Capture the cell that displays the provided text and extract its (x, y) central coordinate. 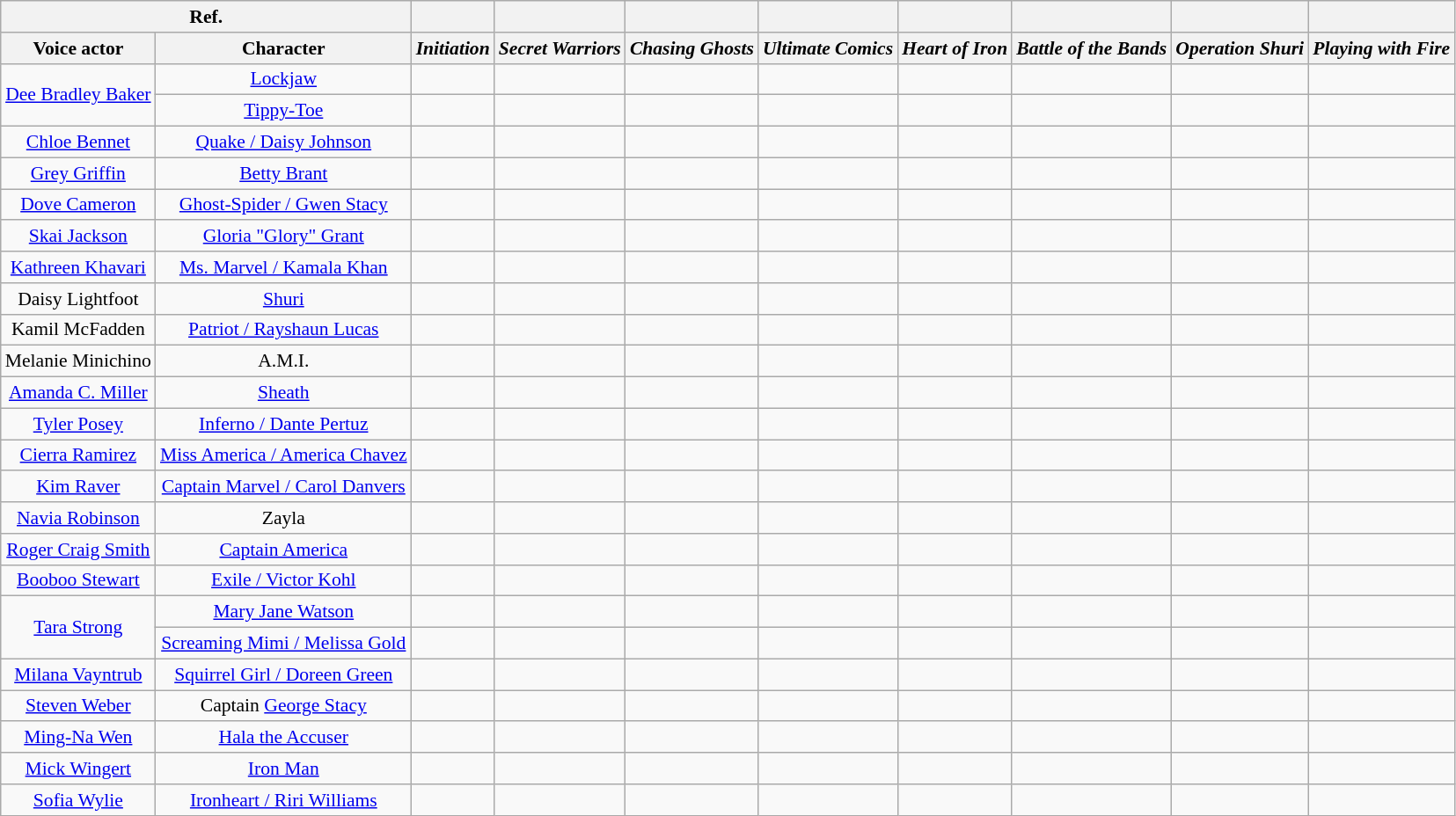
Quake / Daisy Johnson (283, 142)
Shuri (283, 299)
Kamil McFadden (78, 330)
Ms. Marvel / Kamala Khan (283, 267)
Tippy-Toe (283, 111)
Grey Griffin (78, 173)
Ghost-Spider / Gwen Stacy (283, 205)
Squirrel Girl / Doreen Green (283, 674)
Tyler Posey (78, 424)
Operation Shuri (1240, 48)
Miss America / America Chavez (283, 455)
Iron Man (283, 769)
Mary Jane Watson (283, 612)
Zayla (283, 518)
Dove Cameron (78, 205)
Inferno / Dante Pertuz (283, 424)
Daisy Lightfoot (78, 299)
Hala the Accuser (283, 738)
Steven Weber (78, 706)
Kim Raver (78, 487)
Captain George Stacy (283, 706)
Patriot / Rayshaun Lucas (283, 330)
Screaming Mimi / Melissa Gold (283, 644)
A.M.I. (283, 361)
Cierra Ramirez (78, 455)
Kathreen Khavari (78, 267)
Exile / Victor Kohl (283, 580)
Navia Robinson (78, 518)
Skai Jackson (78, 237)
Ming-Na Wen (78, 738)
Sofia Wylie (78, 800)
Character (283, 48)
Lockjaw (283, 79)
Battle of the Bands (1091, 48)
Ultimate Comics (828, 48)
Melanie Minichino (78, 361)
Dee Bradley Baker (78, 95)
Initiation (453, 48)
Amanda C. Miller (78, 393)
Heart of Iron (955, 48)
Tara Strong (78, 628)
Playing with Fire (1381, 48)
Chasing Ghosts (691, 48)
Ref. (206, 17)
Voice actor (78, 48)
Booboo Stewart (78, 580)
Secret Warriors (560, 48)
Captain Marvel / Carol Danvers (283, 487)
Mick Wingert (78, 769)
Captain America (283, 550)
Roger Craig Smith (78, 550)
Betty Brant (283, 173)
Chloe Bennet (78, 142)
Ironheart / Riri Williams (283, 800)
Milana Vayntrub (78, 674)
Sheath (283, 393)
Gloria "Glory" Grant (283, 237)
